Return (x, y) of the center of cell containing provided text 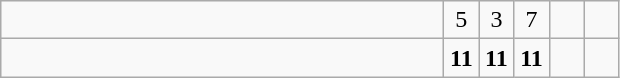
5 (462, 20)
7 (532, 20)
3 (496, 20)
